Return [x, y] of the center of cell containing provided text 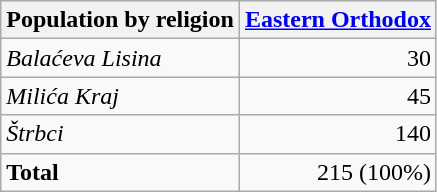
215 (100%) [338, 172]
Eastern Orthodox [338, 20]
140 [338, 134]
Population by religion [120, 20]
30 [338, 58]
Total [120, 172]
Balaćeva Lisina [120, 58]
45 [338, 96]
Milića Kraj [120, 96]
Štrbci [120, 134]
